Search for the cell housing the specified text and yield its (X, Y) center coordinate. 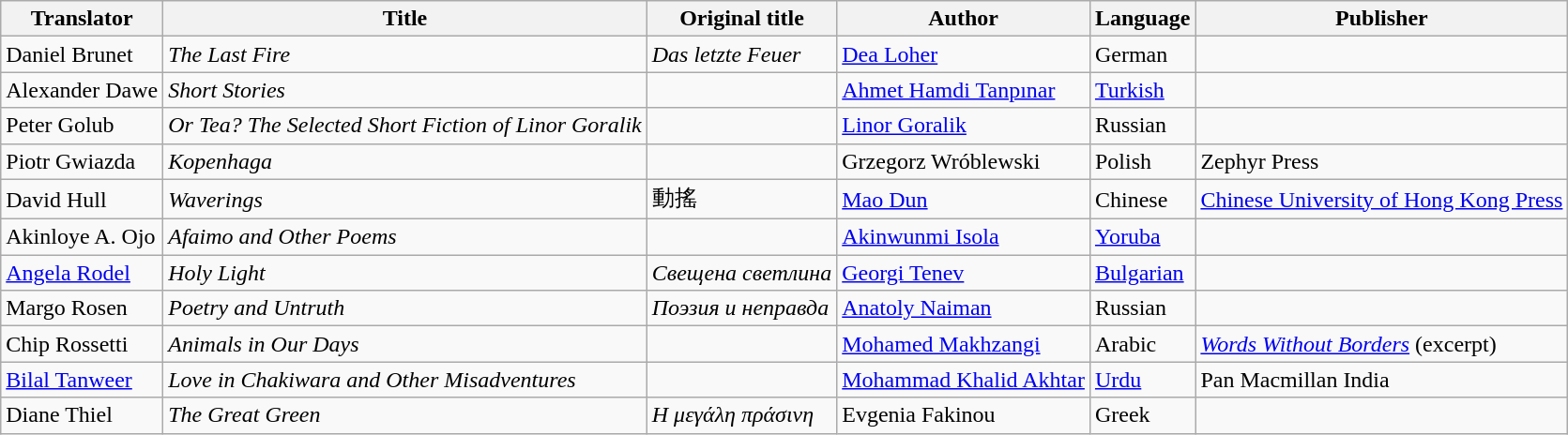
Afaimo and Other Poems (405, 237)
Greek (1142, 415)
Anatoly Naiman (964, 308)
Bulgarian (1142, 273)
Margo Rosen (83, 308)
動搖 (741, 199)
Dea Loher (964, 54)
Words Without Borders (excerpt) (1381, 344)
Akinwunmi Isola (964, 237)
Akinloye A. Ojo (83, 237)
Chip Rossetti (83, 344)
Waverings (405, 199)
Mao Dun (964, 199)
German (1142, 54)
Pan Macmillan India (1381, 380)
Animals in Our Days (405, 344)
Turkish (1142, 90)
The Great Green (405, 415)
Daniel Brunet (83, 54)
Piotr Gwiazda (83, 161)
Peter Golub (83, 126)
David Hull (83, 199)
Urdu (1142, 380)
Author (964, 19)
Language (1142, 19)
Mohamed Makhzangi (964, 344)
Love in Chakiwara and Other Misadventures (405, 380)
Chinese University of Hong Kong Press (1381, 199)
Poetry and Untruth (405, 308)
Linor Goralik (964, 126)
The Last Fire (405, 54)
Translator (83, 19)
Arabic (1142, 344)
Original title (741, 19)
Publisher (1381, 19)
Grzegorz Wróblewski (964, 161)
Georgi Tenev (964, 273)
Η μεγάλη πράσινη (741, 415)
Поэзия и неправда (741, 308)
Kopenhaga (405, 161)
Evgenia Fakinou (964, 415)
Mohammad Khalid Akhtar (964, 380)
Angela Rodel (83, 273)
Chinese (1142, 199)
Свещена светлина (741, 273)
Zephyr Press (1381, 161)
Ahmet Hamdi Tanpınar (964, 90)
Polish (1142, 161)
Yoruba (1142, 237)
Or Tea? The Selected Short Fiction of Linor Goralik (405, 126)
Short Stories (405, 90)
Bilal Tanweer (83, 380)
Title (405, 19)
Alexander Dawe (83, 90)
Das letzte Feuer (741, 54)
Diane Thiel (83, 415)
Holy Light (405, 273)
